Provide the [X, Y] coordinate of the cell's center where the given text is located.  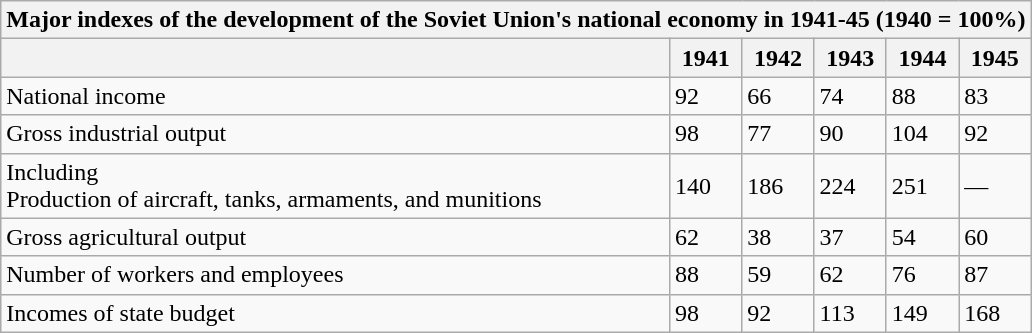
113 [850, 313]
38 [778, 237]
IncludingProduction of aircraft, tanks, armaments, and munitions [336, 186]
186 [778, 186]
224 [850, 186]
1944 [922, 58]
149 [922, 313]
1945 [995, 58]
83 [995, 96]
74 [850, 96]
66 [778, 96]
1941 [705, 58]
Number of workers and employees [336, 275]
37 [850, 237]
76 [922, 275]
54 [922, 237]
59 [778, 275]
Gross industrial output [336, 134]
140 [705, 186]
1942 [778, 58]
87 [995, 275]
Gross agricultural output [336, 237]
77 [778, 134]
168 [995, 313]
251 [922, 186]
90 [850, 134]
Major indexes of the development of the Soviet Union's national economy in 1941-45 (1940 = 100%) [516, 20]
— [995, 186]
1943 [850, 58]
Incomes of state budget [336, 313]
National income [336, 96]
60 [995, 237]
104 [922, 134]
